Identify which cell holds the provided text, then report its (x, y) central coordinate. 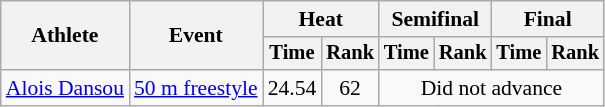
62 (350, 88)
50 m freestyle (196, 88)
Semifinal (435, 19)
Alois Dansou (65, 88)
Athlete (65, 36)
Heat (321, 19)
Did not advance (492, 88)
Final (547, 19)
24.54 (292, 88)
Event (196, 36)
